Return the (x, y) coordinate for the center point of the cell that contains the specified text.  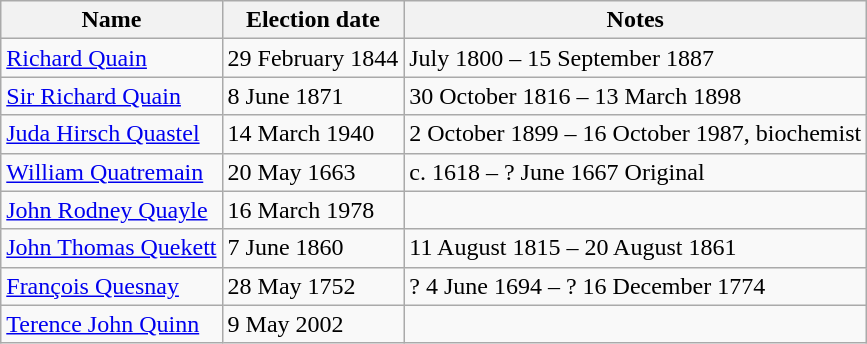
7 June 1860 (313, 248)
John Thomas Quekett (112, 248)
John Rodney Quayle (112, 210)
11 August 1815 – 20 August 1861 (636, 248)
William Quatremain (112, 172)
François Quesnay (112, 286)
16 March 1978 (313, 210)
2 October 1899 – 16 October 1987, biochemist (636, 134)
30 October 1816 – 13 March 1898 (636, 96)
Sir Richard Quain (112, 96)
Notes (636, 20)
? 4 June 1694 – ? 16 December 1774 (636, 286)
Terence John Quinn (112, 324)
20 May 1663 (313, 172)
28 May 1752 (313, 286)
Richard Quain (112, 58)
29 February 1844 (313, 58)
Election date (313, 20)
8 June 1871 (313, 96)
c. 1618 – ? June 1667 Original (636, 172)
9 May 2002 (313, 324)
Name (112, 20)
July 1800 – 15 September 1887 (636, 58)
Juda Hirsch Quastel (112, 134)
14 March 1940 (313, 134)
